Extract the (x, y) coordinate from the center of the cell holding the provided text.  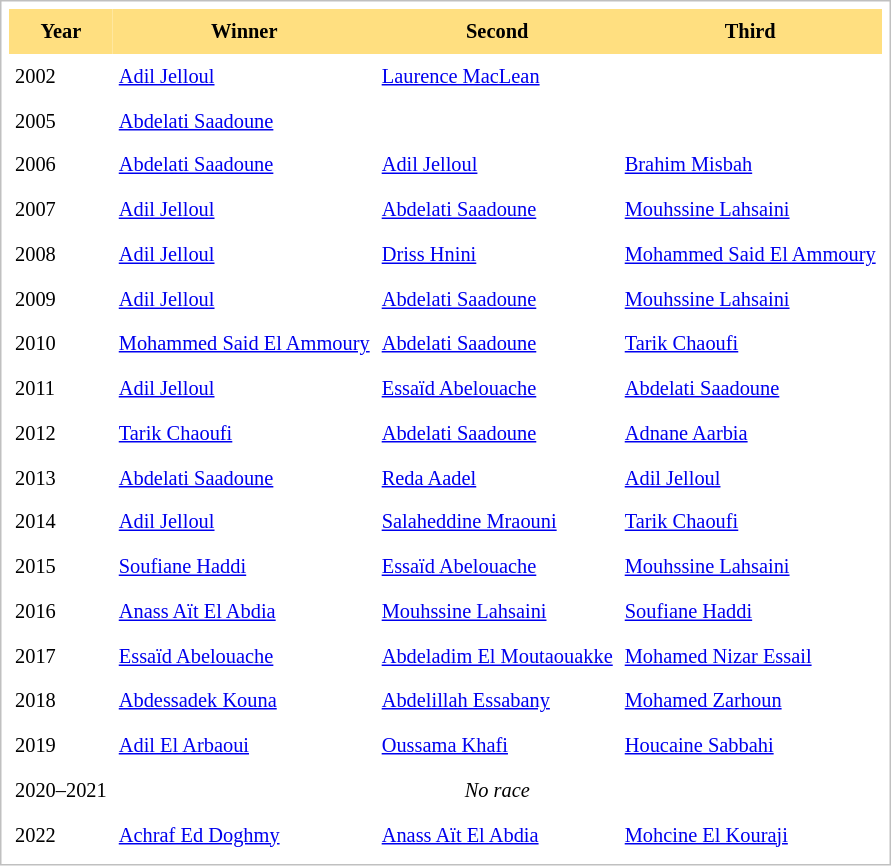
2005 (61, 120)
2010 (61, 344)
Abdelillah Essabany (498, 700)
2002 (61, 76)
2016 (61, 612)
Second (498, 32)
2013 (61, 478)
Abdessadek Kouna (244, 700)
Salaheddine Mraouni (498, 522)
No race (498, 790)
Reda Aadel (498, 478)
Laurence MacLean (498, 76)
2012 (61, 434)
2007 (61, 210)
2015 (61, 566)
Adnane Aarbia (750, 434)
2022 (61, 834)
Driss Hnini (498, 254)
Adil El Arbaoui (244, 746)
Achraf Ed Doghmy (244, 834)
Oussama Khafi (498, 746)
2008 (61, 254)
2011 (61, 388)
Houcaine Sabbahi (750, 746)
Winner (244, 32)
2017 (61, 656)
2009 (61, 300)
Mohamed Zarhoun (750, 700)
Year (61, 32)
Mohamed Nizar Essail (750, 656)
2018 (61, 700)
2019 (61, 746)
2006 (61, 166)
Abdeladim El Moutaouakke (498, 656)
Brahim Misbah (750, 166)
Mohcine El Kouraji (750, 834)
2020–2021 (61, 790)
Third (750, 32)
2014 (61, 522)
